Detect which cell encompasses the target text, then output its (X, Y) center coordinate. 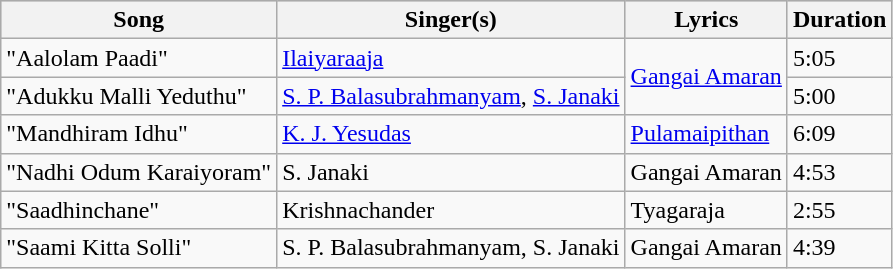
Krishnachander (451, 210)
"Aalolam Paadi" (139, 58)
Pulamaipithan (706, 134)
Singer(s) (451, 20)
5:00 (839, 96)
"Adukku Malli Yeduthu" (139, 96)
2:55 (839, 210)
"Mandhiram Idhu" (139, 134)
"Nadhi Odum Karaiyoram" (139, 172)
6:09 (839, 134)
Song (139, 20)
"Saami Kitta Solli" (139, 248)
4:39 (839, 248)
4:53 (839, 172)
Duration (839, 20)
Ilaiyaraaja (451, 58)
S. Janaki (451, 172)
Tyagaraja (706, 210)
"Saadhinchane" (139, 210)
5:05 (839, 58)
Lyrics (706, 20)
K. J. Yesudas (451, 134)
